Locate the cell with the specified text and output its (x, y) center coordinate. 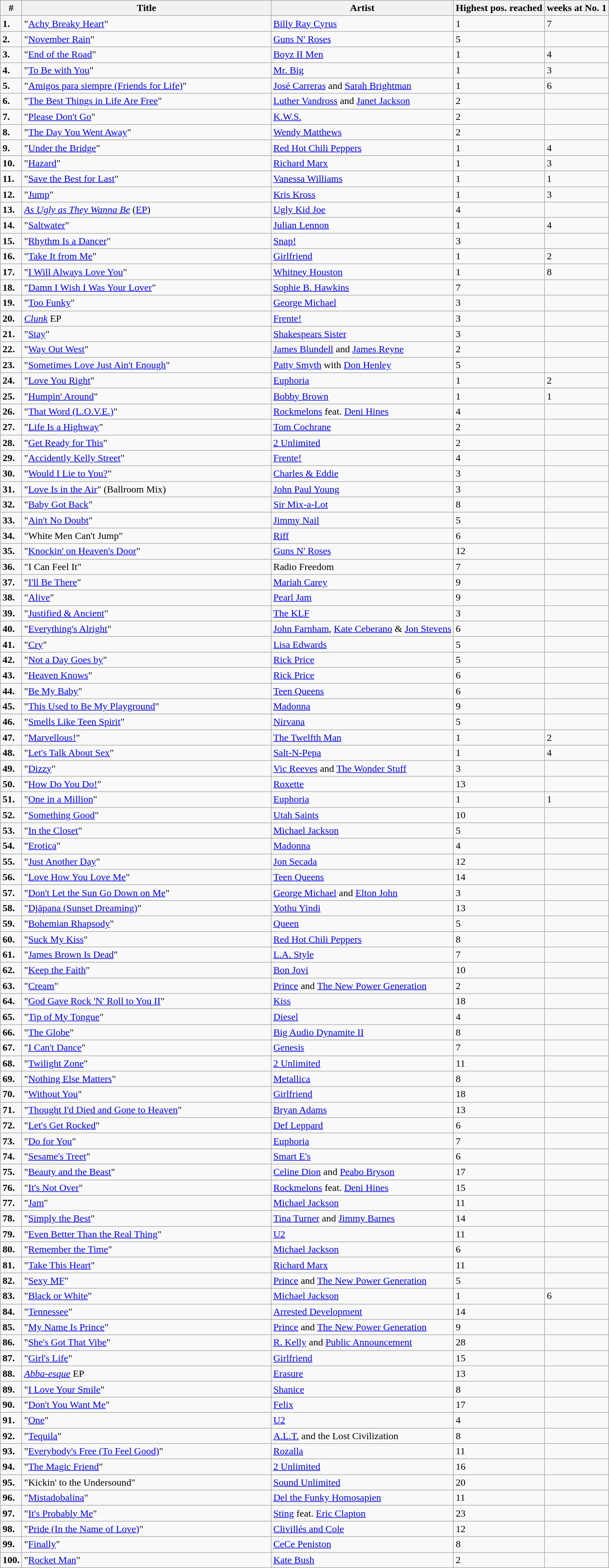
"Take This Heart" (147, 1265)
96. (11, 1498)
Nirvana (362, 722)
Rozalla (362, 1451)
100. (11, 1560)
21. (11, 334)
Abba-esque EP (147, 1374)
72. (11, 1125)
16 (499, 1467)
51. (11, 799)
"Djäpana (Sunset Dreaming)" (147, 908)
73. (11, 1141)
"Baby Got Back" (147, 505)
R. Kelly and Public Announcement (362, 1343)
L.A. Style (362, 955)
Clivillés and Cole (362, 1529)
"Not a Day Goes by" (147, 660)
"Too Funky" (147, 303)
"I Will Always Love You" (147, 272)
"Keep the Faith" (147, 970)
"Humpin' Around" (147, 396)
"Dizzy" (147, 769)
9. (11, 148)
"The Magic Friend" (147, 1467)
Sir Mix-a-Lot (362, 505)
"That Word (L.O.V.E.)" (147, 411)
K.W.S. (362, 117)
26. (11, 411)
53. (11, 830)
19. (11, 303)
"Let's Talk About Sex" (147, 753)
Clunk EP (147, 318)
"Alive" (147, 598)
"Damn I Wish I Was Your Lover" (147, 287)
"Beauty and the Beast" (147, 1172)
"Amigos para siempre (Friends for Life)" (147, 86)
63. (11, 986)
"White Men Can't Jump" (147, 536)
79. (11, 1234)
Vic Reeves and The Wonder Stuff (362, 769)
30. (11, 474)
"To Be with You" (147, 70)
Bobby Brown (362, 396)
"Heaven Knows" (147, 675)
Metallica (362, 1079)
97. (11, 1513)
4. (11, 70)
"Stay" (147, 334)
"Something Good" (147, 815)
93. (11, 1451)
"Hazard" (147, 163)
Highest pos. reached (499, 8)
11. (11, 179)
89. (11, 1389)
"Even Better Than the Real Thing" (147, 1234)
8. (11, 132)
Whitney Houston (362, 272)
24. (11, 380)
58. (11, 908)
88. (11, 1374)
81. (11, 1265)
33. (11, 520)
Jimmy Nail (362, 520)
69. (11, 1079)
86. (11, 1343)
"Cream" (147, 986)
"Take It from Me" (147, 256)
12. (11, 194)
22. (11, 349)
Smart E's (362, 1156)
65. (11, 1017)
18. (11, 287)
Vanessa Williams (362, 179)
"The Globe" (147, 1032)
98. (11, 1529)
"Accidently Kelly Street" (147, 458)
1. (11, 24)
41. (11, 644)
3. (11, 55)
6. (11, 101)
59. (11, 923)
"Achy Breaky Heart" (147, 24)
"Simply the Best" (147, 1219)
John Paul Young (362, 489)
80. (11, 1250)
"God Gave Rock 'N' Roll to You II" (147, 1001)
Diesel (362, 1017)
A.L.T. and the Lost Civilization (362, 1435)
52. (11, 815)
"Erotica" (147, 846)
"Sesame's Treet" (147, 1156)
40. (11, 629)
50. (11, 784)
Tom Cochrane (362, 427)
48. (11, 753)
56. (11, 877)
Snap! (362, 241)
# (11, 8)
Shanice (362, 1389)
Luther Vandross and Janet Jackson (362, 101)
95. (11, 1482)
José Carreras and Sarah Brightman (362, 86)
90. (11, 1405)
"Mistadobalina" (147, 1498)
"Black or White" (147, 1296)
15. (11, 241)
"Just Another Day" (147, 861)
92. (11, 1435)
38. (11, 598)
62. (11, 970)
7. (11, 117)
"James Brown Is Dead" (147, 955)
"Twilight Zone" (147, 1063)
67. (11, 1048)
"Kickin' to the Undersound" (147, 1482)
weeks at No. 1 (577, 8)
"Love How You Love Me" (147, 877)
Title (147, 8)
The KLF (362, 613)
"My Name Is Prince" (147, 1327)
"I Can't Dance" (147, 1048)
16. (11, 256)
85. (11, 1327)
39. (11, 613)
54. (11, 846)
29. (11, 458)
"Be My Baby" (147, 691)
Salt-N-Pepa (362, 753)
"Suck My Kiss" (147, 939)
Shakespears Sister (362, 334)
87. (11, 1358)
The Twelfth Man (362, 738)
23 (499, 1513)
"Thought I'd Died and Gone to Heaven" (147, 1110)
"Way Out West" (147, 349)
Del the Funky Homosapien (362, 1498)
55. (11, 861)
66. (11, 1032)
2. (11, 39)
25. (11, 396)
"Bohemian Rhapsody" (147, 923)
Lisa Edwards (362, 644)
99. (11, 1544)
28 (499, 1343)
35. (11, 551)
14. (11, 225)
George Michael and Elton John (362, 892)
"Jump" (147, 194)
"Saltwater" (147, 225)
"Pride (In the Name of Love)" (147, 1529)
Def Leppard (362, 1125)
"Tequila" (147, 1435)
CeCe Peniston (362, 1544)
60. (11, 939)
"Sometimes Love Just Ain't Enough" (147, 365)
Riff (362, 536)
"Do for You" (147, 1141)
Kris Kross (362, 194)
"I Love Your Smile" (147, 1389)
Bon Jovi (362, 970)
37. (11, 582)
43. (11, 675)
"Tennessee" (147, 1312)
"Please Don't Go" (147, 117)
13. (11, 210)
"Cry" (147, 644)
20. (11, 318)
20 (499, 1482)
"Marvellous!" (147, 738)
45. (11, 707)
"This Used to Be My Playground" (147, 707)
"Would I Lie to You?" (147, 474)
"The Day You Went Away" (147, 132)
"Rhythm Is a Dancer" (147, 241)
"Girl's Life" (147, 1358)
"Knockin' on Heaven's Door" (147, 551)
"End of the Road" (147, 55)
Queen (362, 923)
Wendy Matthews (362, 132)
Jon Secada (362, 861)
Mariah Carey (362, 582)
Tina Turner and Jimmy Barnes (362, 1219)
"It's Not Over" (147, 1188)
Billy Ray Cyrus (362, 24)
17. (11, 272)
Artist (362, 8)
Charles & Eddie (362, 474)
71. (11, 1110)
"Everything's Alright" (147, 629)
"Sexy MF" (147, 1281)
57. (11, 892)
"Love You Right" (147, 380)
Felix (362, 1405)
75. (11, 1172)
94. (11, 1467)
47. (11, 738)
Celine Dion and Peabo Bryson (362, 1172)
"Remember the Time" (147, 1250)
John Farnham, Kate Ceberano & Jon Stevens (362, 629)
"Smells Like Teen Spirit" (147, 722)
"Rocket Man" (147, 1560)
46. (11, 722)
Radio Freedom (362, 567)
44. (11, 691)
27. (11, 427)
"Save the Best for Last" (147, 179)
"Love Is in the Air" (Ballroom Mix) (147, 489)
70. (11, 1094)
84. (11, 1312)
"I'll Be There" (147, 582)
Sting feat. Eric Clapton (362, 1513)
34. (11, 536)
"I Can Feel It" (147, 567)
36. (11, 567)
82. (11, 1281)
"Get Ready for This" (147, 442)
"She's Got That Vibe" (147, 1343)
77. (11, 1203)
"Without You" (147, 1094)
"Don't Let the Sun Go Down on Me" (147, 892)
"It's Probably Me" (147, 1513)
Patty Smyth with Don Henley (362, 365)
Kiss (362, 1001)
"How Do You Do!" (147, 784)
32. (11, 505)
Boyz II Men (362, 55)
Ugly Kid Joe (362, 210)
As Ugly as They Wanna Be (EP) (147, 210)
James Blundell and James Reyne (362, 349)
"In the Closet" (147, 830)
"Ain't No Doubt" (147, 520)
"Finally" (147, 1544)
"Under the Bridge" (147, 148)
5. (11, 86)
"Nothing Else Matters" (147, 1079)
Utah Saints (362, 815)
91. (11, 1420)
"Life Is a Highway" (147, 427)
Genesis (362, 1048)
Mr. Big (362, 70)
28. (11, 442)
78. (11, 1219)
Roxette (362, 784)
61. (11, 955)
Yothu Yindi (362, 908)
49. (11, 769)
10. (11, 163)
"November Rain" (147, 39)
23. (11, 365)
"The Best Things in Life Are Free" (147, 101)
Arrested Development (362, 1312)
"One" (147, 1420)
"Everybody's Free (To Feel Good)" (147, 1451)
Big Audio Dynamite II (362, 1032)
Bryan Adams (362, 1110)
Pearl Jam (362, 598)
74. (11, 1156)
"Don't You Want Me" (147, 1405)
George Michael (362, 303)
"Let's Get Rocked" (147, 1125)
31. (11, 489)
Julian Lennon (362, 225)
Sophie B. Hawkins (362, 287)
"Tip of My Tongue" (147, 1017)
42. (11, 660)
Erasure (362, 1374)
"Jam" (147, 1203)
83. (11, 1296)
Sound Unlimited (362, 1482)
"One in a Million" (147, 799)
68. (11, 1063)
76. (11, 1188)
"Justified & Ancient" (147, 613)
64. (11, 1001)
Kate Bush (362, 1560)
